Identify which cell holds the provided text, then report its (X, Y) central coordinate. 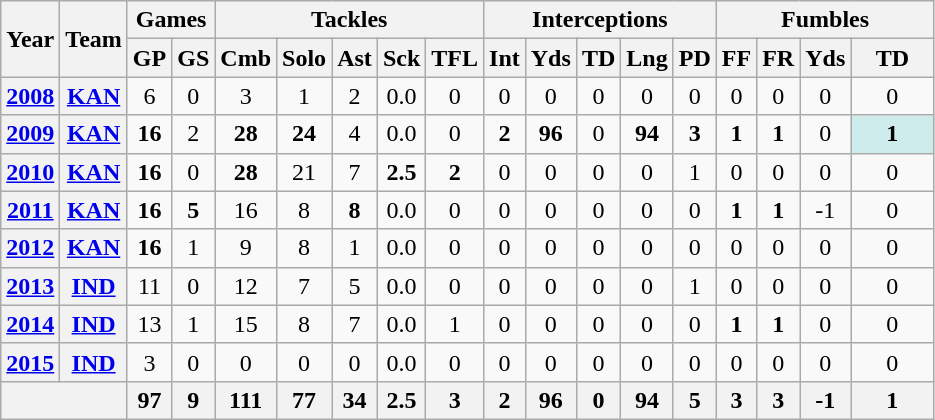
2010 (30, 172)
13 (149, 324)
TFL (455, 58)
111 (246, 400)
Sck (401, 58)
Int (505, 58)
34 (355, 400)
GS (194, 58)
Cmb (246, 58)
97 (149, 400)
21 (304, 172)
15 (246, 324)
2008 (30, 96)
Team (94, 39)
2013 (30, 286)
11 (149, 286)
2014 (30, 324)
12 (246, 286)
Lng (647, 58)
4 (355, 134)
FF (736, 58)
PD (694, 58)
Tackles (350, 20)
Solo (304, 58)
77 (304, 400)
Ast (355, 58)
2011 (30, 210)
Fumbles (825, 20)
6 (149, 96)
Interceptions (600, 20)
Games (170, 20)
2012 (30, 248)
24 (304, 134)
Year (30, 39)
2015 (30, 362)
2009 (30, 134)
GP (149, 58)
FR (778, 58)
